Scan for the cell matching the given text and deliver its [x, y] coordinate at center. 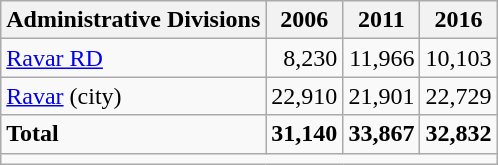
2016 [458, 20]
21,901 [382, 96]
8,230 [304, 58]
33,867 [382, 134]
Total [134, 134]
22,910 [304, 96]
22,729 [458, 96]
2006 [304, 20]
31,140 [304, 134]
32,832 [458, 134]
10,103 [458, 58]
2011 [382, 20]
11,966 [382, 58]
Ravar (city) [134, 96]
Administrative Divisions [134, 20]
Ravar RD [134, 58]
